Find where the given text appears and provide that cell's center as [X, Y] coordinate. 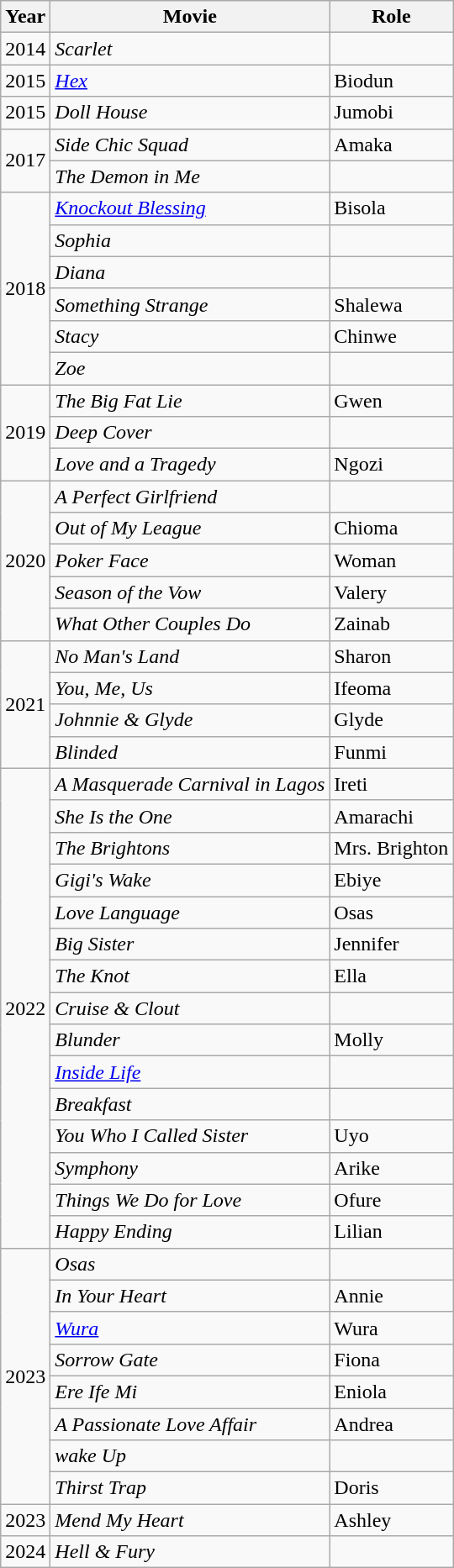
Jumobi [392, 113]
No Man's Land [190, 656]
Ashley [392, 1520]
2019 [25, 433]
Symphony [190, 1168]
2014 [25, 49]
Ofure [392, 1200]
Diana [190, 272]
Andrea [392, 1424]
2021 [25, 704]
2017 [25, 160]
Uyo [392, 1136]
Chinwe [392, 336]
Sharon [392, 656]
wake Up [190, 1456]
Eniola [392, 1392]
The Knot [190, 976]
Thirst Trap [190, 1488]
Doris [392, 1488]
Woman [392, 560]
Gigi's Wake [190, 880]
Arike [392, 1168]
Ngozi [392, 465]
The Brightons [190, 848]
Ere Ife Mi [190, 1392]
A Perfect Girlfriend [190, 497]
Gwen [392, 401]
Cruise & Clout [190, 1008]
Molly [392, 1040]
Year [25, 17]
2018 [25, 288]
Sophia [190, 240]
Johnnie & Glyde [190, 720]
2020 [25, 560]
Blunder [190, 1040]
Out of My League [190, 529]
Fiona [392, 1360]
Ella [392, 976]
In Your Heart [190, 1296]
Hex [190, 81]
Zainab [392, 624]
Side Chic Squad [190, 145]
Ireti [392, 784]
Inside Life [190, 1072]
Ebiye [392, 880]
The Big Fat Lie [190, 401]
What Other Couples Do [190, 624]
Chioma [392, 529]
Stacy [190, 336]
Sorrow Gate [190, 1360]
Big Sister [190, 944]
Amaka [392, 145]
Jennifer [392, 944]
Valery [392, 592]
Breakfast [190, 1104]
Zoe [190, 368]
The Demon in Me [190, 176]
Lilian [392, 1232]
Bisola [392, 208]
Ifeoma [392, 688]
Annie [392, 1296]
Mrs. Brighton [392, 848]
A Passionate Love Affair [190, 1424]
Happy Ending [190, 1232]
2024 [25, 1552]
Love Language [190, 912]
Season of the Vow [190, 592]
You, Me, Us [190, 688]
Something Strange [190, 304]
Role [392, 17]
Scarlet [190, 49]
Blinded [190, 752]
A Masquerade Carnival in Lagos [190, 784]
Knockout Blessing [190, 208]
Glyde [392, 720]
Mend My Heart [190, 1520]
You Who I Called Sister [190, 1136]
Things We Do for Love [190, 1200]
Poker Face [190, 560]
She Is the One [190, 816]
Movie [190, 17]
Shalewa [392, 304]
Deep Cover [190, 433]
Hell & Fury [190, 1552]
Biodun [392, 81]
Doll House [190, 113]
Funmi [392, 752]
Love and a Tragedy [190, 465]
2022 [25, 1008]
Amarachi [392, 816]
